For the text-containing cell, return its midpoint in (X, Y) coordinate format. 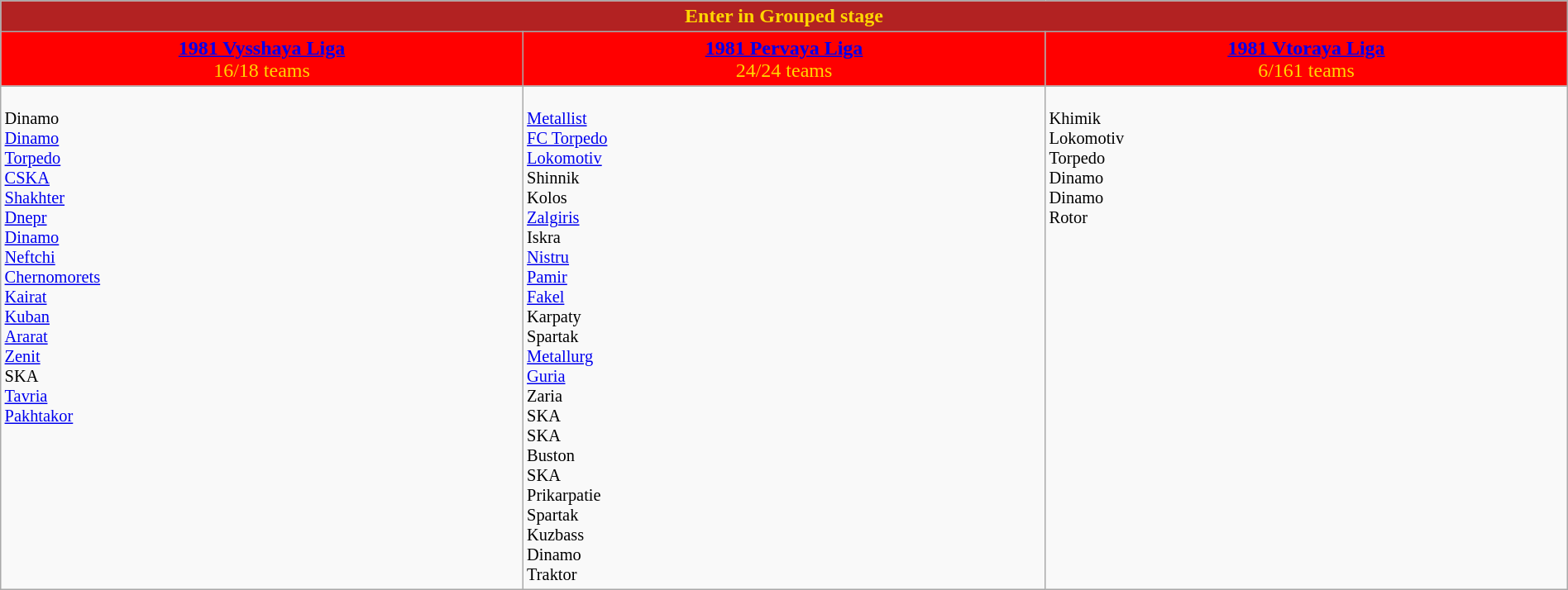
1981 Vysshaya Liga16/18 teams (262, 59)
1981 Pervaya Liga24/24 teams (784, 59)
1981 Vtoraya Liga6/161 teams (1307, 59)
Khimik Lokomotiv Torpedo Dinamo Dinamo Rotor (1307, 338)
Enter in Grouped stage (784, 17)
Dinamo Dinamo Torpedo CSKA Shakhter Dnepr Dinamo Neftchi Chernomorets Kairat Kuban Ararat Zenit SKA Tavria Pakhtakor (262, 338)
